Pinpoint the cell where the given text exists, returning its (x, y) midpoint coordinate. 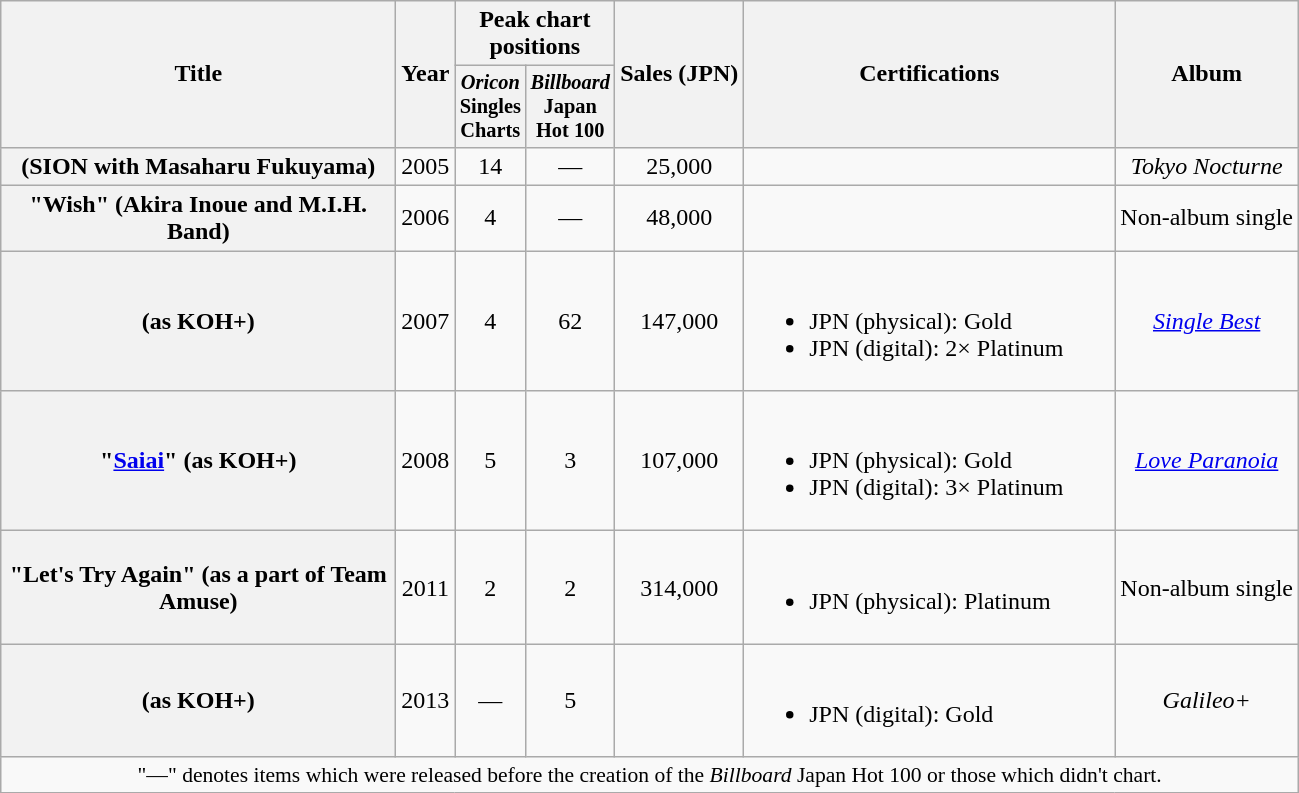
JPN (physical): Platinum (930, 588)
147,000 (680, 321)
Certifications (930, 74)
Billboard Japan Hot 100 (570, 107)
JPN (physical): GoldJPN (digital): 3× Platinum (930, 461)
314,000 (680, 588)
2008 (426, 461)
Tokyo Nocturne (1207, 166)
Galileo+ (1207, 700)
"Saiai" (as KOH+) (198, 461)
JPN (digital): Gold (930, 700)
Peak chart positions (535, 34)
2006 (426, 218)
2005 (426, 166)
JPN (physical): GoldJPN (digital): 2× Platinum (930, 321)
14 (490, 166)
Single Best (1207, 321)
Oricon Singles Charts (490, 107)
(SION with Masaharu Fukuyama) (198, 166)
62 (570, 321)
Album (1207, 74)
25,000 (680, 166)
Sales (JPN) (680, 74)
Year (426, 74)
2007 (426, 321)
"—" denotes items which were released before the creation of the Billboard Japan Hot 100 or those which didn't chart. (650, 775)
Title (198, 74)
48,000 (680, 218)
"Let's Try Again" (as a part of Team Amuse) (198, 588)
"Wish" (Akira Inoue and M.I.H. Band) (198, 218)
2013 (426, 700)
3 (570, 461)
107,000 (680, 461)
Love Paranoia (1207, 461)
2011 (426, 588)
